Output the (X, Y) coordinate of the center of the cell containing the given text.  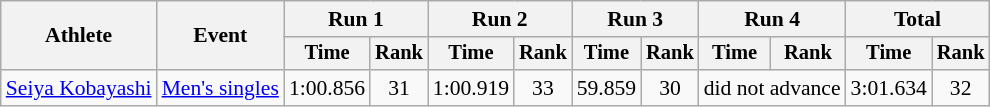
Run 3 (636, 19)
Total (918, 19)
33 (543, 88)
Men's singles (220, 88)
1:00.856 (327, 88)
Run 4 (772, 19)
30 (670, 88)
Athlete (79, 36)
did not advance (772, 88)
1:00.919 (471, 88)
31 (399, 88)
59.859 (606, 88)
Run 1 (356, 19)
Seiya Kobayashi (79, 88)
Event (220, 36)
3:01.634 (889, 88)
32 (961, 88)
Run 2 (500, 19)
